Return the [X, Y] coordinate for the center point of the cell that contains the specified text.  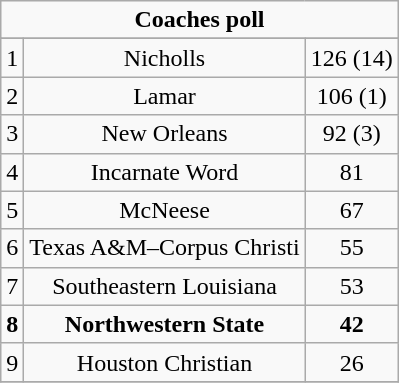
Southeastern Louisiana [164, 286]
6 [12, 248]
106 (1) [352, 96]
New Orleans [164, 134]
9 [12, 362]
Northwestern State [164, 324]
126 (14) [352, 58]
81 [352, 172]
Houston Christian [164, 362]
67 [352, 210]
5 [12, 210]
4 [12, 172]
42 [352, 324]
Nicholls [164, 58]
Incarnate Word [164, 172]
8 [12, 324]
Coaches poll [200, 20]
McNeese [164, 210]
3 [12, 134]
55 [352, 248]
2 [12, 96]
Lamar [164, 96]
7 [12, 286]
53 [352, 286]
1 [12, 58]
Texas A&M–Corpus Christi [164, 248]
26 [352, 362]
92 (3) [352, 134]
